Capture the cell that displays the provided text and extract its [X, Y] central coordinate. 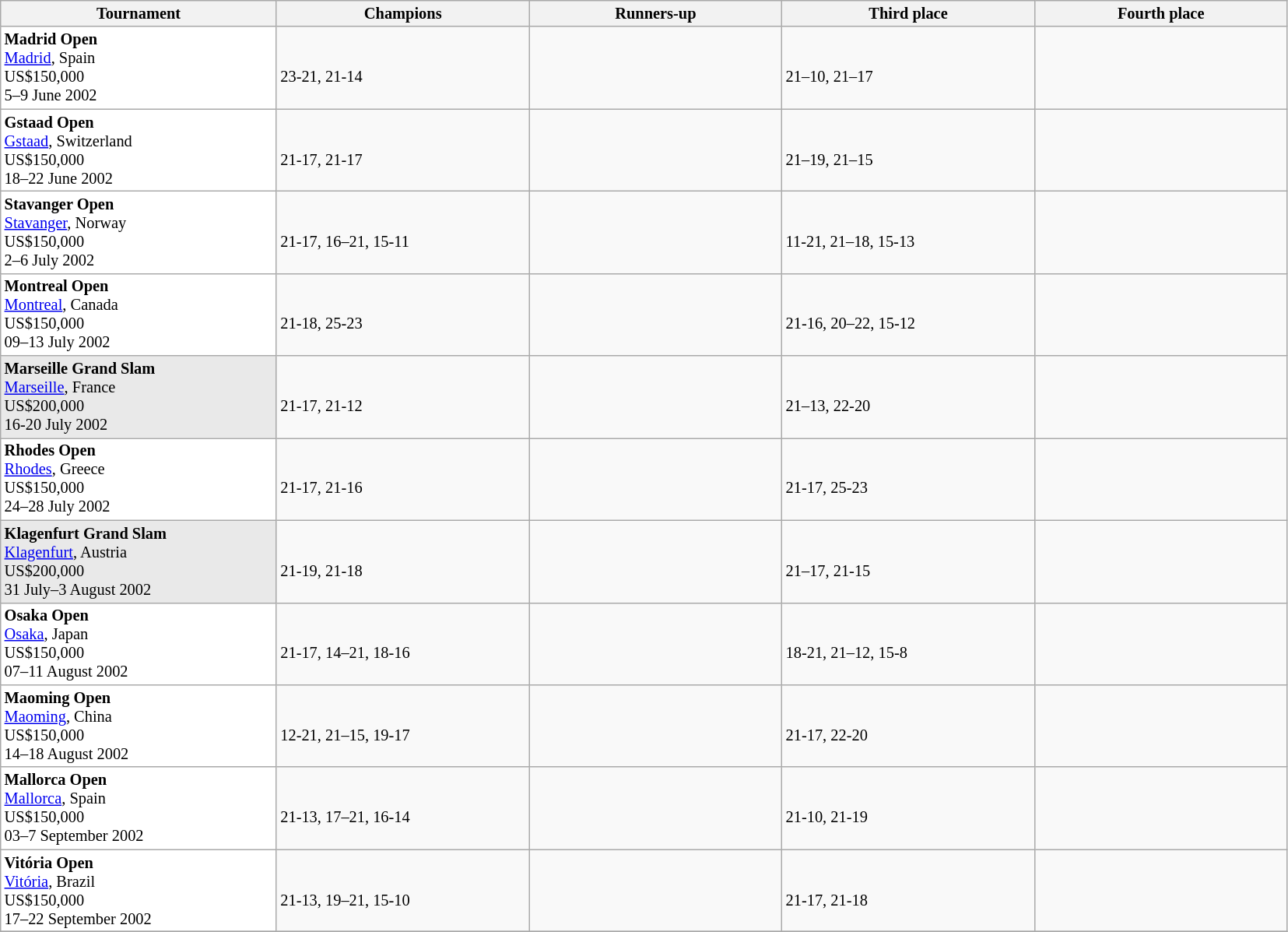
Montreal OpenMontreal, CanadaUS$150,00009–13 July 2002 [139, 315]
21-17, 25-23 [909, 479]
Maoming OpenMaoming, ChinaUS$150,00014–18 August 2002 [139, 726]
21-17, 21-17 [403, 150]
21-13, 19–21, 15-10 [403, 891]
21-10, 21-19 [909, 808]
Tournament [139, 13]
21-17, 14–21, 18-16 [403, 644]
Osaka OpenOsaka, JapanUS$150,00007–11 August 2002 [139, 644]
21–19, 21–15 [909, 150]
21-17, 21-16 [403, 479]
21-17, 21-18 [909, 891]
Fourth place [1161, 13]
12-21, 21–15, 19-17 [403, 726]
21-16, 20–22, 15-12 [909, 315]
Vitória OpenVitória, BrazilUS$150,00017–22 September 2002 [139, 891]
Mallorca OpenMallorca, SpainUS$150,00003–7 September 2002 [139, 808]
Klagenfurt Grand SlamKlagenfurt, AustriaUS$200,00031 July–3 August 2002 [139, 561]
21-18, 25-23 [403, 315]
21-17, 16–21, 15-11 [403, 232]
18-21, 21–12, 15-8 [909, 644]
21-17, 21-12 [403, 397]
Runners-up [655, 13]
21–10, 21–17 [909, 68]
Madrid OpenMadrid, SpainUS$150,0005–9 June 2002 [139, 68]
Stavanger OpenStavanger, NorwayUS$150,0002–6 July 2002 [139, 232]
Gstaad OpenGstaad, SwitzerlandUS$150,00018–22 June 2002 [139, 150]
Rhodes OpenRhodes, GreeceUS$150,00024–28 July 2002 [139, 479]
21–17, 21-15 [909, 561]
21-19, 21-18 [403, 561]
Champions [403, 13]
21-17, 22-20 [909, 726]
11-21, 21–18, 15-13 [909, 232]
Third place [909, 13]
21-13, 17–21, 16-14 [403, 808]
Marseille Grand SlamMarseille, FranceUS$200,00016-20 July 2002 [139, 397]
21–13, 22-20 [909, 397]
23-21, 21-14 [403, 68]
